For the text-containing cell, return its midpoint in (x, y) coordinate format. 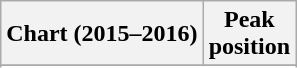
Chart (2015–2016) (102, 34)
Peakposition (249, 34)
